Capture the cell that displays the provided text and extract its (x, y) central coordinate. 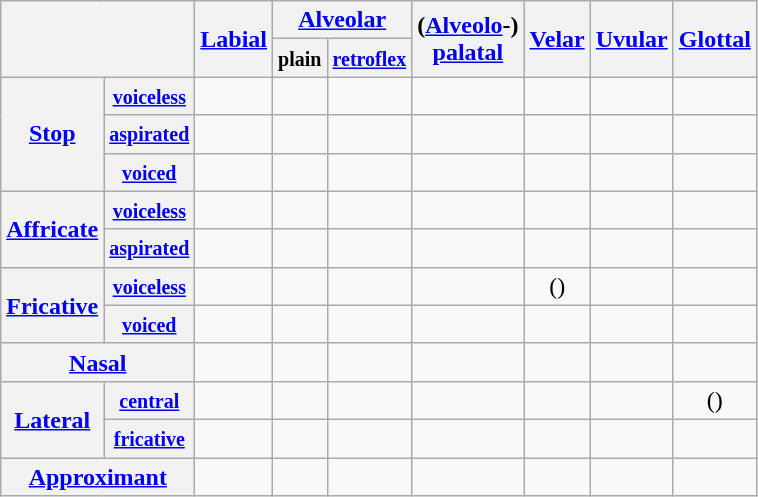
retroflex (370, 58)
Affricate (52, 229)
plain (300, 58)
Approximant (98, 477)
Fricative (52, 305)
Nasal (98, 362)
Stop (52, 134)
(Alveolo-)palatal (468, 39)
Uvular (632, 39)
Lateral (52, 419)
Glottal (714, 39)
Velar (557, 39)
Alveolar (342, 20)
fricative (150, 438)
Labial (234, 39)
central (150, 400)
